Find where the given text appears and provide that cell's center as [X, Y] coordinate. 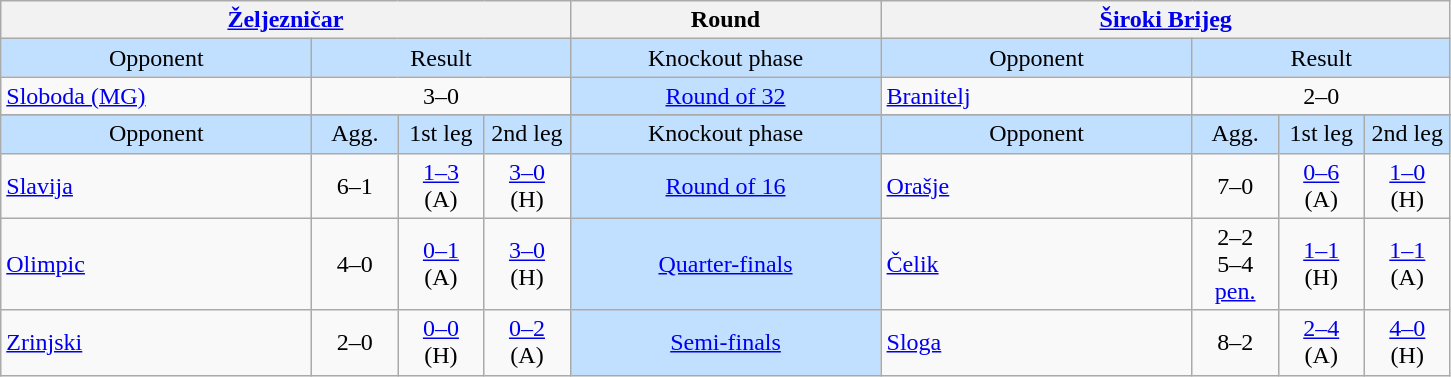
0–1 (A) [441, 264]
Round of 16 [726, 186]
4–0 [355, 264]
7–0 [1235, 186]
Branitelj [1036, 96]
1–1 (A) [1407, 264]
6–1 [355, 186]
1–0 (H) [1407, 186]
Željezničar [286, 20]
0–2 (A) [527, 342]
4–0 (H) [1407, 342]
Olimpic [156, 264]
Sloboda (MG) [156, 96]
0–0 (H) [441, 342]
2–25–4 pen. [1235, 264]
Round [726, 20]
Čelik [1036, 264]
Round of 32 [726, 96]
1–1 (H) [1321, 264]
Orašje [1036, 186]
0–6 (A) [1321, 186]
Quarter-finals [726, 264]
Sloga [1036, 342]
3–0 [441, 96]
1–3 (A) [441, 186]
8–2 [1235, 342]
Semi-finals [726, 342]
Zrinjski [156, 342]
Široki Brijeg [1166, 20]
Slavija [156, 186]
2–4 (A) [1321, 342]
